Scan for the cell matching the given text and deliver its (x, y) coordinate at center. 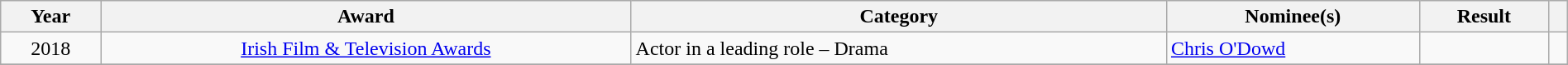
Result (1484, 17)
Actor in a leading role – Drama (898, 48)
Irish Film & Television Awards (366, 48)
Award (366, 17)
Category (898, 17)
Nominee(s) (1293, 17)
Year (51, 17)
Chris O'Dowd (1293, 48)
2018 (51, 48)
